Return the [X, Y] coordinate for the center point of the cell that contains the specified text.  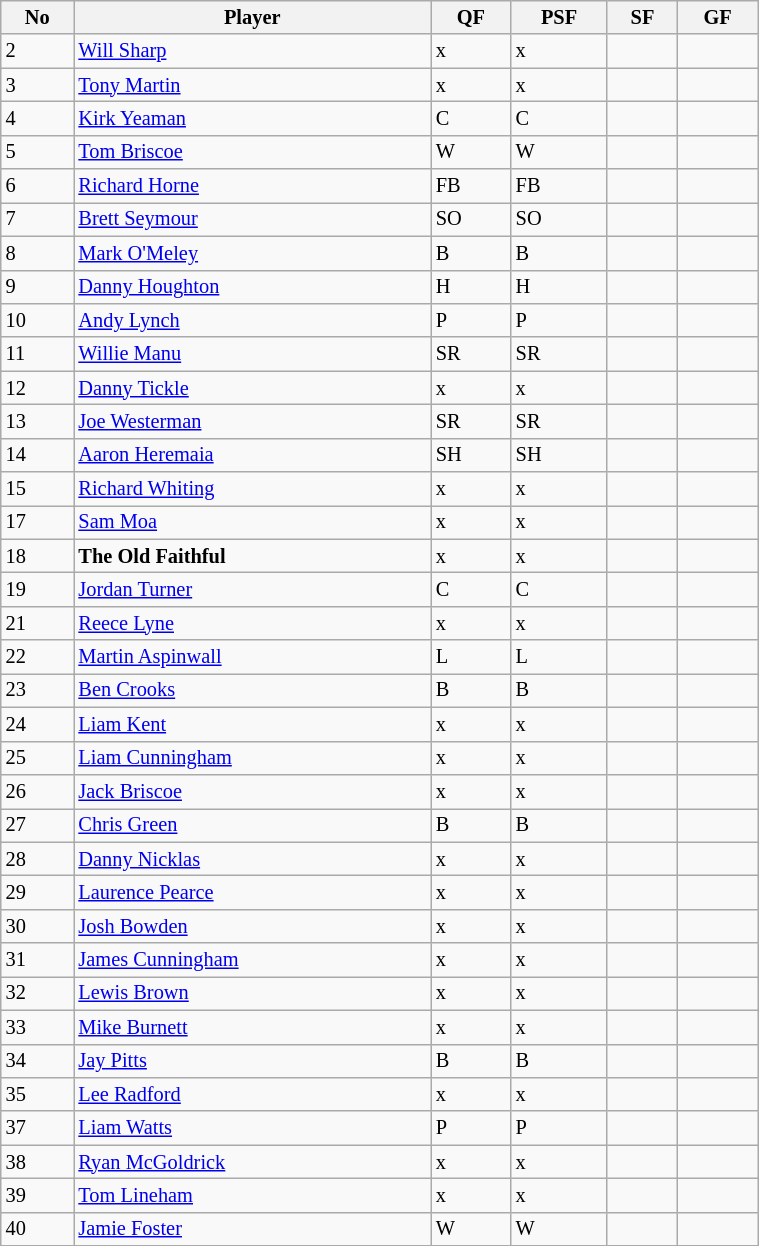
Laurence Pearce [252, 892]
Josh Bowden [252, 926]
8 [38, 253]
5 [38, 152]
10 [38, 320]
31 [38, 960]
Liam Watts [252, 1128]
33 [38, 1027]
Danny Houghton [252, 287]
6 [38, 186]
34 [38, 1061]
13 [38, 421]
Ben Crooks [252, 690]
Tom Briscoe [252, 152]
The Old Faithful [252, 556]
Danny Nicklas [252, 859]
3 [38, 85]
Mark O'Meley [252, 253]
Willie Manu [252, 354]
Richard Horne [252, 186]
Jay Pitts [252, 1061]
28 [38, 859]
Tony Martin [252, 85]
27 [38, 825]
38 [38, 1162]
Sam Moa [252, 522]
14 [38, 455]
15 [38, 489]
Martin Aspinwall [252, 657]
2 [38, 51]
Player [252, 17]
26 [38, 791]
No [38, 17]
12 [38, 388]
23 [38, 690]
Kirk Yeaman [252, 118]
11 [38, 354]
Tom Lineham [252, 1195]
9 [38, 287]
Ryan McGoldrick [252, 1162]
Brett Seymour [252, 219]
Lee Radford [252, 1094]
SF [642, 17]
4 [38, 118]
25 [38, 758]
40 [38, 1229]
18 [38, 556]
Jamie Foster [252, 1229]
Andy Lynch [252, 320]
21 [38, 623]
Joe Westerman [252, 421]
Jordan Turner [252, 589]
Richard Whiting [252, 489]
QF [471, 17]
39 [38, 1195]
17 [38, 522]
Mike Burnett [252, 1027]
Jack Briscoe [252, 791]
22 [38, 657]
Aaron Heremaia [252, 455]
30 [38, 926]
Chris Green [252, 825]
PSF [560, 17]
Danny Tickle [252, 388]
GF [718, 17]
37 [38, 1128]
Reece Lyne [252, 623]
Lewis Brown [252, 993]
James Cunningham [252, 960]
Will Sharp [252, 51]
35 [38, 1094]
29 [38, 892]
32 [38, 993]
Liam Cunningham [252, 758]
Liam Kent [252, 724]
19 [38, 589]
24 [38, 724]
7 [38, 219]
